Pinpoint the cell where the given text exists, returning its (x, y) midpoint coordinate. 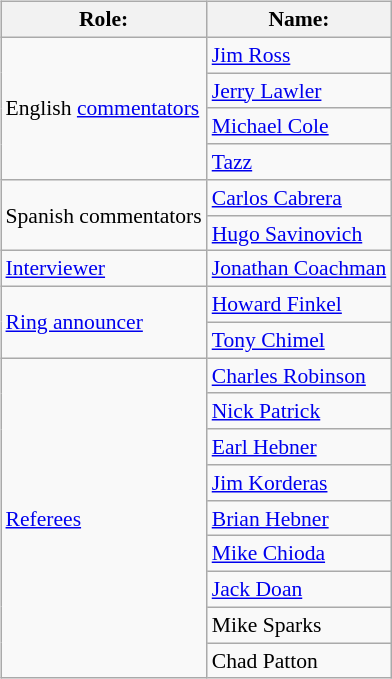
Carlos Cabrera (300, 198)
Howard Finkel (300, 305)
Tazz (300, 162)
Jim Ross (300, 55)
Brian Hebner (300, 518)
Chad Patton (300, 661)
Jack Doan (300, 590)
Mike Chioda (300, 554)
English commentators (103, 108)
Jim Korderas (300, 483)
Role: (103, 20)
Jonathan Coachman (300, 269)
Nick Patrick (300, 411)
Referees (103, 518)
Name: (300, 20)
Interviewer (103, 269)
Ring announcer (103, 322)
Mike Sparks (300, 625)
Michael Cole (300, 126)
Charles Robinson (300, 376)
Earl Hebner (300, 447)
Jerry Lawler (300, 91)
Hugo Savinovich (300, 233)
Spanish commentators (103, 216)
Tony Chimel (300, 340)
